Locate the cell with the specified text and output its (X, Y) center coordinate. 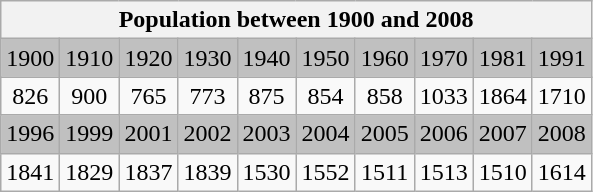
1829 (90, 172)
1991 (562, 58)
1970 (444, 58)
773 (208, 96)
1940 (266, 58)
1900 (30, 58)
1930 (208, 58)
1552 (326, 172)
1710 (562, 96)
1839 (208, 172)
1614 (562, 172)
826 (30, 96)
1837 (148, 172)
1950 (326, 58)
2003 (266, 134)
1864 (502, 96)
1511 (384, 172)
1910 (90, 58)
2002 (208, 134)
2005 (384, 134)
2001 (148, 134)
1999 (90, 134)
2006 (444, 134)
Population between 1900 and 2008 (296, 20)
1996 (30, 134)
1960 (384, 58)
2007 (502, 134)
1981 (502, 58)
858 (384, 96)
1530 (266, 172)
2004 (326, 134)
1920 (148, 58)
854 (326, 96)
2008 (562, 134)
1510 (502, 172)
900 (90, 96)
1513 (444, 172)
765 (148, 96)
875 (266, 96)
1033 (444, 96)
1841 (30, 172)
